Find where the given text appears and provide that cell's center as (x, y) coordinate. 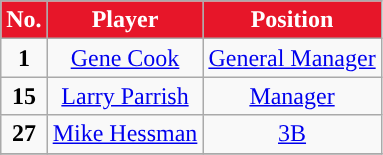
3B (292, 134)
No. (24, 20)
Manager (292, 96)
1 (24, 58)
Position (292, 20)
27 (24, 134)
General Manager (292, 58)
Gene Cook (125, 58)
Player (125, 20)
Mike Hessman (125, 134)
15 (24, 96)
Larry Parrish (125, 96)
